Search for the cell housing the specified text and yield its [X, Y] center coordinate. 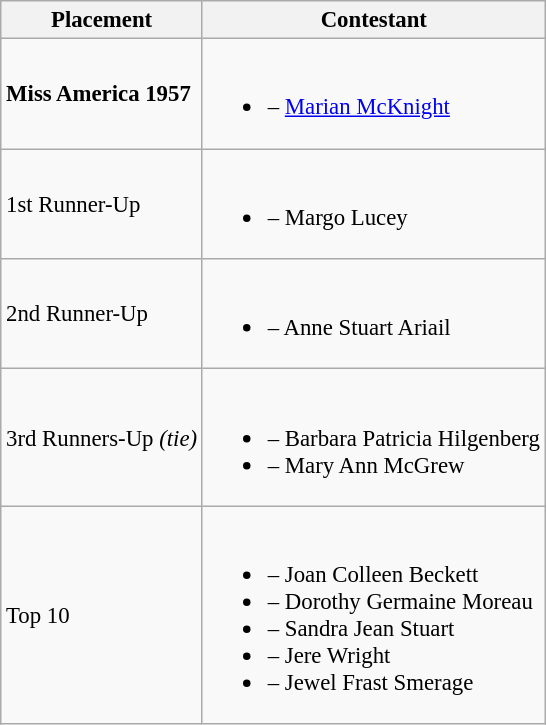
Top 10 [102, 615]
3rd Runners-Up (tie) [102, 438]
– Anne Stuart Ariail [374, 314]
Contestant [374, 20]
– Marian McKnight [374, 94]
1st Runner-Up [102, 204]
Placement [102, 20]
– Joan Colleen Beckett – Dorothy Germaine Moreau – Sandra Jean Stuart – Jere Wright – Jewel Frast Smerage [374, 615]
Miss America 1957 [102, 94]
– Barbara Patricia Hilgenberg – Mary Ann McGrew [374, 438]
2nd Runner-Up [102, 314]
– Margo Lucey [374, 204]
